Search for the cell housing the specified text and yield its (X, Y) center coordinate. 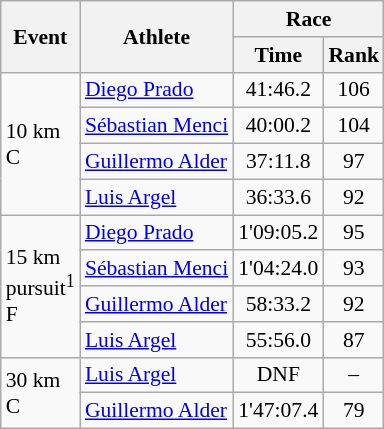
1'04:24.0 (278, 269)
58:33.2 (278, 304)
Athlete (156, 36)
40:00.2 (278, 126)
– (354, 375)
DNF (278, 375)
10 km C (40, 143)
95 (354, 233)
97 (354, 162)
87 (354, 340)
93 (354, 269)
Race (308, 19)
1'47:07.4 (278, 411)
Rank (354, 55)
106 (354, 90)
41:46.2 (278, 90)
104 (354, 126)
1'09:05.2 (278, 233)
Event (40, 36)
55:56.0 (278, 340)
79 (354, 411)
30 km C (40, 392)
36:33.6 (278, 197)
Time (278, 55)
15 km pursuit1 F (40, 286)
37:11.8 (278, 162)
